Search for the cell housing the specified text and yield its (X, Y) center coordinate. 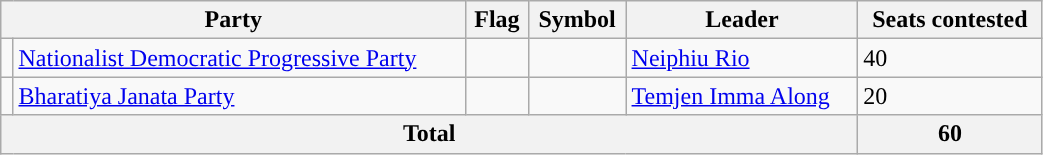
20 (950, 96)
Total (430, 134)
40 (950, 58)
Symbol (577, 20)
Flag (497, 20)
Temjen Imma Along (742, 96)
Leader (742, 20)
60 (950, 134)
Seats contested (950, 20)
Neiphiu Rio (742, 58)
Nationalist Democratic Progressive Party (240, 58)
Bharatiya Janata Party (240, 96)
Party (234, 20)
